Search for the cell housing the specified text and yield its (x, y) center coordinate. 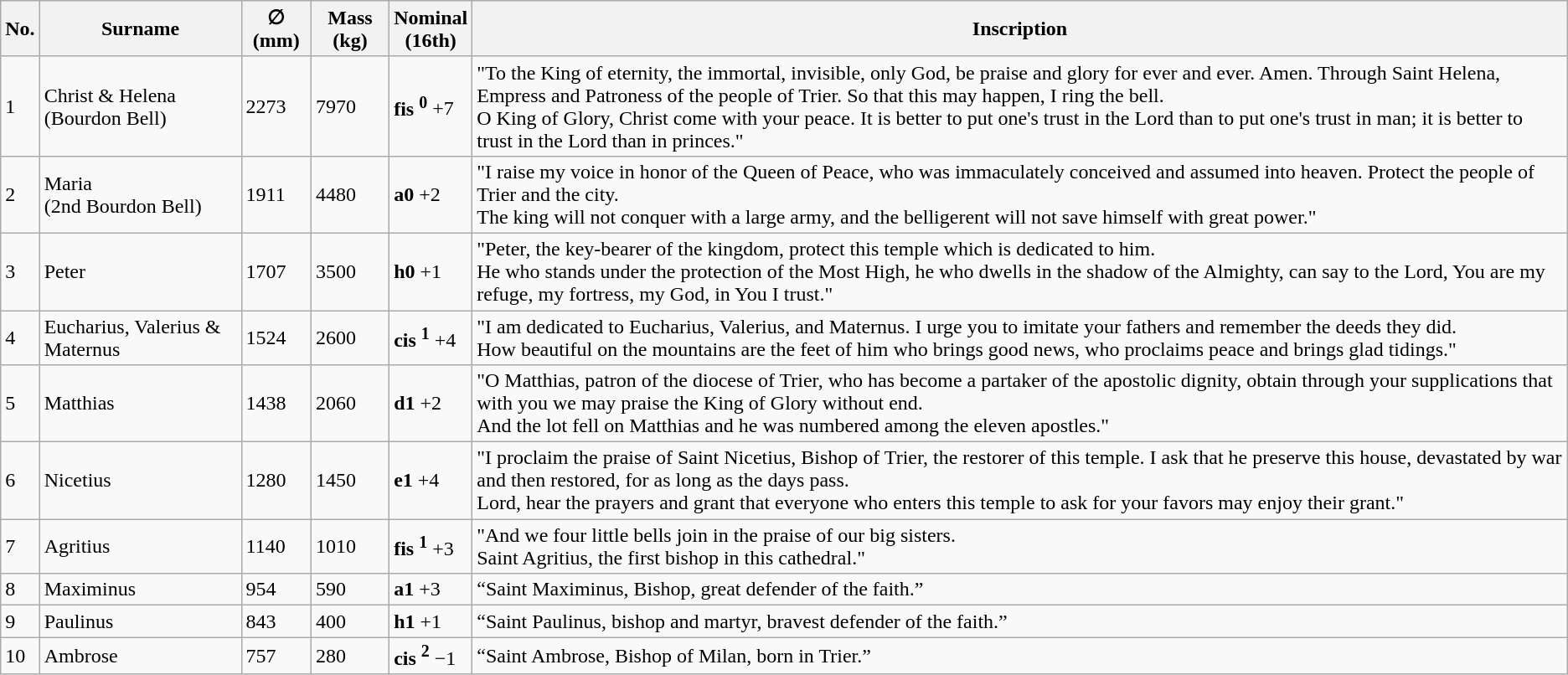
843 (276, 621)
1707 (276, 271)
Eucharius, Valerius & Maternus (141, 337)
Christ & Helena(Bourdon Bell) (141, 106)
280 (350, 657)
1010 (350, 546)
Ambrose (141, 657)
Maria(2nd Bourdon Bell) (141, 194)
7970 (350, 106)
Nominal(16th) (431, 28)
2273 (276, 106)
fis 0 +7 (431, 106)
Matthias (141, 404)
757 (276, 657)
6 (20, 481)
cis 2 −1 (431, 657)
4 (20, 337)
h1 +1 (431, 621)
5 (20, 404)
7 (20, 546)
“Saint Ambrose, Bishop of Milan, born in Trier.” (1020, 657)
d1 +2 (431, 404)
Maximinus (141, 590)
Mass (kg) (350, 28)
1280 (276, 481)
fis 1 +3 (431, 546)
2 (20, 194)
2060 (350, 404)
3500 (350, 271)
1 (20, 106)
“Saint Maximinus, Bishop, great defender of the faith.” (1020, 590)
10 (20, 657)
No. (20, 28)
Surname (141, 28)
Peter (141, 271)
590 (350, 590)
9 (20, 621)
8 (20, 590)
Inscription (1020, 28)
4480 (350, 194)
954 (276, 590)
cis 1 +4 (431, 337)
1524 (276, 337)
a1 +3 (431, 590)
e1 +4 (431, 481)
1911 (276, 194)
1450 (350, 481)
h0 +1 (431, 271)
Nicetius (141, 481)
“Saint Paulinus, bishop and martyr, bravest defender of the faith.” (1020, 621)
1438 (276, 404)
1140 (276, 546)
"And we four little bells join in the praise of our big sisters.Saint Agritius, the first bishop in this cathedral." (1020, 546)
Agritius (141, 546)
2600 (350, 337)
a0 +2 (431, 194)
∅ (mm) (276, 28)
400 (350, 621)
Paulinus (141, 621)
3 (20, 271)
